Provide the [x, y] coordinate of the cell's center where the given text is located.  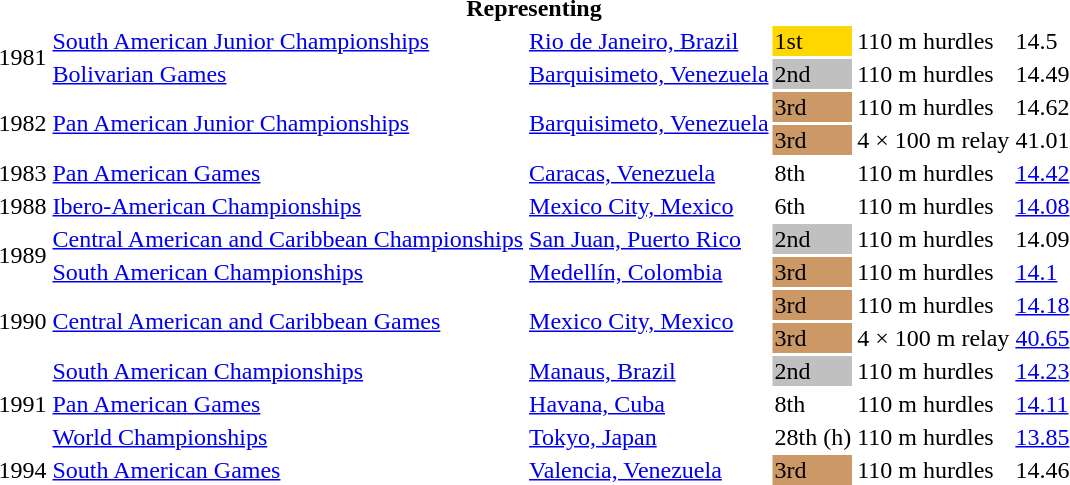
Tokyo, Japan [649, 437]
World Championships [288, 437]
Pan American Junior Championships [288, 124]
6th [813, 206]
Valencia, Venezuela [649, 470]
Manaus, Brazil [649, 371]
Medellín, Colombia [649, 272]
Rio de Janeiro, Brazil [649, 41]
Central American and Caribbean Games [288, 322]
28th (h) [813, 437]
1st [813, 41]
Ibero-American Championships [288, 206]
Havana, Cuba [649, 404]
Bolivarian Games [288, 74]
South American Games [288, 470]
San Juan, Puerto Rico [649, 239]
South American Junior Championships [288, 41]
Central American and Caribbean Championships [288, 239]
Caracas, Venezuela [649, 173]
